Output the [x, y] coordinate of the center of the cell containing the given text.  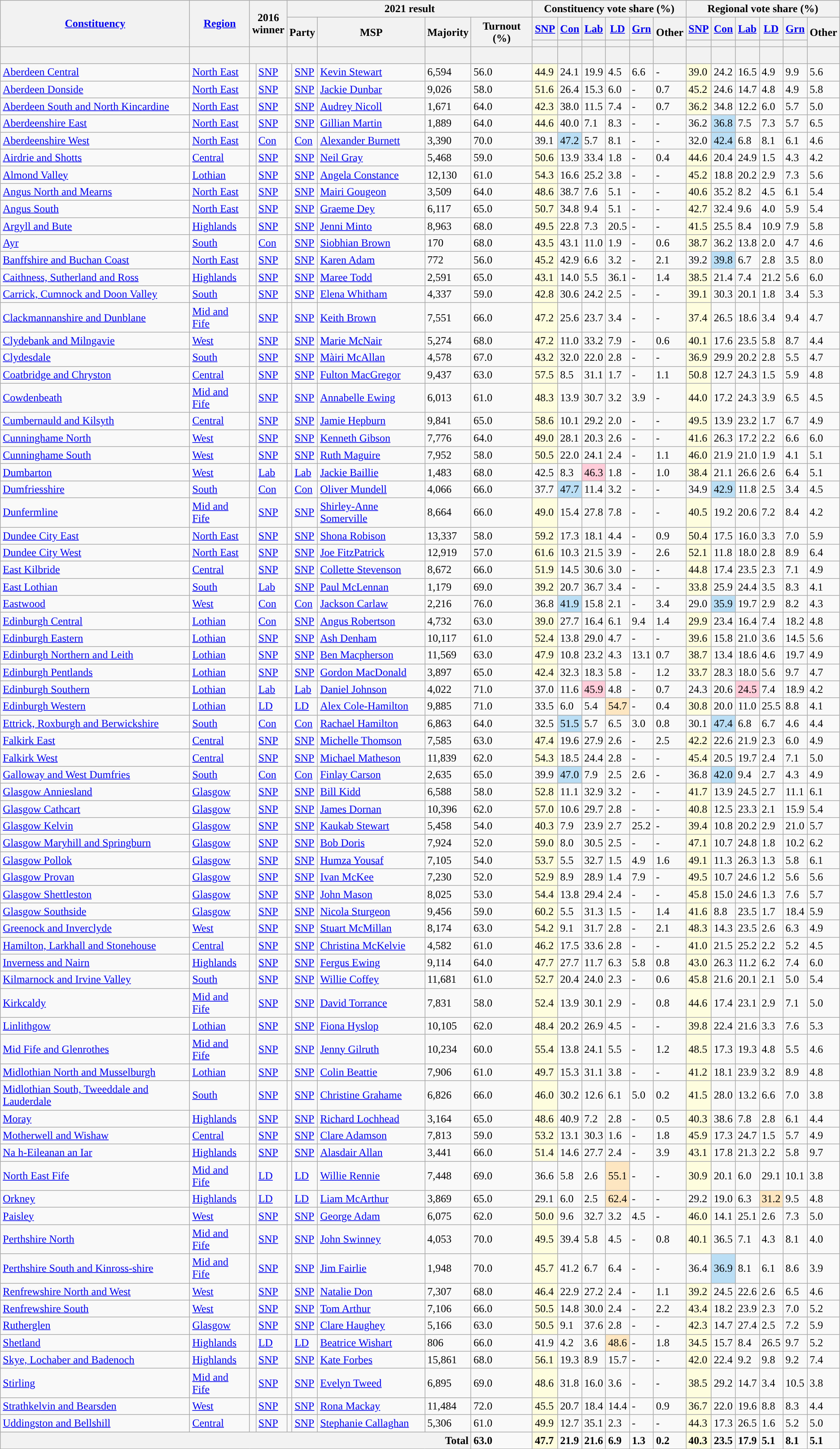
Kaukab Stewart [372, 826]
18.8 [723, 175]
Graeme Dey [372, 209]
14.3 [723, 928]
43.5 [545, 243]
Dundee City East [95, 535]
22.9 [570, 1291]
44.0 [699, 398]
Alex Cole-Hamilton [372, 706]
37.7 [545, 489]
10.9 [771, 226]
Region [220, 23]
33.6 [594, 946]
Mairi Gougeon [372, 192]
24.9 [748, 158]
18.9 [795, 689]
3,897 [448, 672]
1,948 [448, 1268]
43.4 [699, 1309]
Angus South [95, 209]
Paul McLennan [372, 587]
9.5 [795, 1199]
Clydesdale [95, 358]
51.6 [545, 89]
28.0 [723, 1095]
Regional vote share (%) [763, 9]
3,869 [448, 1199]
36.5 [723, 1239]
36.6 [545, 1176]
60.0 [502, 1049]
20.3 [594, 438]
6,594 [448, 72]
58.6 [545, 421]
49.7 [545, 1072]
22.8 [570, 226]
Keith Brown [372, 318]
Ayr [95, 243]
32.9 [594, 792]
Edinburgh Pentlands [95, 672]
48.5 [699, 1049]
33.8 [699, 587]
44.3 [699, 1423]
Clare Haughey [372, 1326]
19.9 [594, 72]
Constituency [95, 23]
Michelle Thomson [372, 740]
32.5 [545, 723]
Edinburgh Northern and Leith [95, 655]
Aberdeen Central [95, 72]
33.4 [594, 158]
Midlothian South, Tweeddale and Lauderdale [95, 1095]
6,588 [448, 792]
21.1 [723, 472]
Turnout (%) [502, 32]
Shona Robison [372, 535]
George Adam [372, 1216]
42.2 [699, 740]
Christine Grahame [372, 1095]
26.6 [748, 472]
Renfrewshire North and West [95, 1291]
67.0 [502, 358]
Gillian Martin [372, 123]
Fergus Ewing [372, 963]
10.2 [795, 843]
Glasgow Provan [95, 877]
44.8 [699, 570]
Natalie Don [372, 1291]
17.8 [723, 1153]
12,130 [448, 175]
4,337 [448, 294]
23.4 [723, 621]
7.5 [748, 123]
2,216 [448, 604]
6,863 [448, 723]
Jenny Gilruth [372, 1049]
Siobhian Brown [372, 243]
8,174 [448, 928]
33.5 [545, 706]
Bill Kidd [372, 792]
Kate Forbes [372, 1360]
55.4 [545, 1049]
30.8 [699, 706]
Edinburgh Central [95, 621]
Renfrewshire South [95, 1309]
14.1 [723, 1216]
David Torrance [372, 1002]
Ivan McKee [372, 877]
Uddingston and Bellshill [95, 1423]
50.6 [545, 158]
6,826 [448, 1095]
38.6 [723, 1119]
Oliver Mundell [372, 489]
30.9 [699, 1176]
26.4 [570, 89]
Jackie Dunbar [372, 89]
5,458 [448, 826]
37.0 [545, 689]
57.5 [545, 375]
11,484 [448, 1406]
East Kilbride [95, 570]
12,919 [448, 553]
Clydebank and Milngavie [95, 341]
51.9 [545, 570]
45.4 [699, 757]
31.3 [594, 911]
54.2 [545, 928]
11,681 [448, 980]
6,895 [448, 1383]
Ben Macpherson [372, 655]
40.6 [699, 192]
6.9 [617, 1440]
7,831 [448, 1002]
Fulton MacGregor [372, 375]
Fiona Hyslop [372, 1026]
27.9 [594, 740]
Beatrice Wishart [372, 1343]
6,013 [448, 398]
Glasgow Pollok [95, 860]
Shetland [95, 1343]
15,861 [448, 1360]
Argyll and Bute [95, 226]
7,585 [448, 740]
7,813 [448, 1136]
34.9 [699, 489]
19.0 [723, 1199]
Party [302, 32]
8.6 [795, 1268]
Total [236, 1440]
12.5 [723, 809]
Annabelle Ewing [372, 398]
772 [448, 260]
12.6 [594, 1095]
7,448 [448, 1176]
Stuart McMillan [372, 928]
11.3 [723, 860]
40.5 [699, 512]
54.4 [545, 894]
47.9 [545, 655]
9,885 [448, 706]
4,732 [448, 621]
33.7 [699, 672]
Glasgow Anniesland [95, 792]
51.5 [570, 723]
Clackmannanshire and Dunblane [95, 318]
9,437 [448, 375]
1,889 [448, 123]
47.0 [570, 775]
Angus North and Mearns [95, 192]
1,483 [448, 472]
North East Fife [95, 1176]
2021 result [409, 9]
Almond Valley [95, 175]
1,179 [448, 587]
Edinburgh Western [95, 706]
49.1 [699, 860]
Glasgow Maryhill and Springburn [95, 843]
10,105 [448, 1026]
Willie Rennie [372, 1176]
Cunninghame North [95, 438]
Aberdeen South and North Kincardine [95, 106]
Maree Todd [372, 277]
2,635 [448, 775]
46.3 [594, 472]
8.5 [570, 375]
Colin Beattie [372, 1072]
Daniel Johnson [372, 689]
10.3 [570, 553]
4,066 [448, 489]
806 [448, 1343]
11.4 [594, 489]
Dunfermline [95, 512]
23.3 [748, 809]
1,671 [448, 106]
27.4 [748, 1326]
Edinburgh Eastern [95, 638]
4,578 [448, 358]
3,509 [448, 192]
Neil Gray [372, 158]
20.0 [723, 706]
Christina McKelvie [372, 946]
28.1 [570, 438]
26.9 [594, 1026]
7,906 [448, 1072]
12.2 [748, 106]
39.6 [699, 638]
46.4 [545, 1291]
Airdrie and Shotts [95, 158]
3,441 [448, 1153]
28.9 [594, 877]
30.0 [594, 1309]
4,053 [448, 1239]
23.7 [594, 318]
6,075 [448, 1216]
32.4 [723, 209]
9,114 [448, 963]
50.0 [545, 1216]
Kirkcaldy [95, 1002]
40.9 [570, 1119]
2016winner [268, 23]
Kevin Stewart [372, 72]
0.5 [669, 1119]
35.1 [594, 1423]
15.4 [570, 512]
9,456 [448, 911]
10,117 [448, 638]
19.2 [723, 512]
25.1 [748, 1216]
10.5 [795, 1383]
Tom Arthur [372, 1309]
4,022 [448, 689]
53.2 [545, 1136]
Kilmarnock and Irvine Valley [95, 980]
51.4 [545, 1153]
9.9 [795, 72]
Jim Fairlie [372, 1268]
3,164 [448, 1119]
48.4 [545, 1026]
10,396 [448, 809]
Aberdeen Donside [95, 89]
Linlithgow [95, 1026]
8,664 [448, 512]
8.7 [795, 341]
John Mason [372, 894]
55.1 [617, 1176]
43.2 [545, 358]
7,106 [448, 1309]
4,582 [448, 946]
56.1 [545, 1360]
Nicola Sturgeon [372, 911]
170 [448, 243]
7,776 [448, 438]
5,166 [448, 1326]
5,306 [448, 1423]
60.2 [545, 911]
15.0 [723, 894]
5,274 [448, 341]
25.9 [723, 587]
Rachael Hamilton [372, 723]
14.8 [570, 1309]
Midlothian North and Musselburgh [95, 1072]
9,026 [448, 89]
31.2 [771, 1199]
18.5 [570, 757]
16.6 [570, 175]
Eastwood [95, 604]
Perthshire South and Kinross-shire [95, 1268]
45.5 [545, 1406]
36.1 [617, 277]
23.1 [748, 1002]
Inverness and Nairn [95, 963]
50.4 [699, 535]
37.6 [594, 1326]
21.4 [723, 277]
50.8 [699, 375]
52.8 [545, 792]
Mid Fife and Glenrothes [95, 1049]
13.2 [748, 1095]
Richard Lochhead [372, 1119]
9,841 [448, 421]
32.3 [570, 672]
Moray [95, 1119]
35.9 [723, 604]
38.4 [699, 472]
11,569 [448, 655]
3,390 [448, 140]
11.5 [594, 106]
Bob Doris [372, 843]
47.1 [699, 843]
59.2 [545, 535]
Kenneth Gibson [372, 438]
11.6 [570, 689]
14.0 [570, 277]
7,230 [448, 877]
Coatbridge and Chryston [95, 375]
28.3 [723, 672]
40.8 [699, 809]
61.6 [545, 553]
33.2 [594, 341]
Ruth Maguire [372, 455]
30.5 [594, 843]
Dumfriesshire [95, 489]
72.0 [502, 1406]
18.3 [594, 672]
7,307 [448, 1291]
29.4 [594, 894]
43.0 [699, 963]
Evelyn Tweed [372, 1383]
30.2 [570, 1095]
30.7 [594, 398]
15.9 [795, 809]
53.7 [545, 860]
Humza Yousaf [372, 860]
25.6 [570, 318]
37.4 [699, 318]
Glasgow Shettleston [95, 894]
Motherwell and Wishaw [95, 1136]
52.9 [545, 877]
54.7 [617, 706]
Finlay Carson [372, 775]
East Lothian [95, 587]
Aberdeenshire East [95, 123]
44.9 [545, 72]
Paisley [95, 1216]
Jenni Minto [372, 226]
Falkirk West [95, 757]
11,839 [448, 757]
Aberdeenshire West [95, 140]
10.6 [570, 809]
Ash Denham [372, 638]
29.7 [594, 809]
1.0 [669, 472]
MSP [372, 32]
Galloway and West Dumfries [95, 775]
Michael Matheson [372, 757]
Angela Constance [372, 175]
6,117 [448, 209]
14.4 [617, 1406]
31.8 [570, 1383]
Caithness, Sutherland and Ross [95, 277]
Orkney [95, 1199]
27.8 [594, 512]
42.5 [545, 472]
Cunninghame South [95, 455]
Rutherglen [95, 1326]
17.9 [748, 1440]
10,234 [448, 1049]
Liam McArthur [372, 1199]
Stirling [95, 1383]
Shirley-Anne Somerville [372, 512]
Jackson Carlaw [372, 604]
24.0 [594, 980]
46.2 [545, 946]
Na h-Eileanan an Iar [95, 1153]
2,591 [448, 277]
45.7 [545, 1268]
Majority [448, 32]
21.2 [771, 277]
Rona Mackay [372, 1406]
Elena Whitham [372, 294]
24.8 [748, 843]
17.6 [723, 341]
14.6 [570, 1153]
Greenock and Inverclyde [95, 928]
41.0 [699, 946]
21.3 [748, 1153]
Jamie Hepburn [372, 421]
13.4 [723, 655]
Glasgow Cathcart [95, 809]
Glasgow Southside [95, 911]
Dumbarton [95, 472]
Audrey Nicoll [372, 106]
John Swinney [372, 1239]
41.7 [699, 792]
Dundee City West [95, 553]
7,952 [448, 455]
24.7 [748, 1136]
Màiri McAllan [372, 358]
16.5 [748, 72]
Clare Adamson [372, 1136]
Ettrick, Roxburgh and Berwickshire [95, 723]
9.8 [771, 1360]
Banffshire and Buchan Coast [95, 260]
35.2 [723, 192]
Constituency vote share (%) [609, 9]
7,924 [448, 843]
Alexander Burnett [372, 140]
52.1 [699, 553]
Strathkelvin and Bearsden [95, 1406]
Angus Robertson [372, 621]
Gordon MacDonald [372, 672]
52.7 [545, 980]
8,025 [448, 894]
27.2 [594, 1291]
40.0 [570, 123]
42.7 [699, 209]
11.2 [748, 963]
36.4 [699, 1268]
7,105 [448, 860]
Stephanie Callaghan [372, 1423]
Collette Stevenson [372, 570]
Cowdenbeath [95, 398]
Karen Adam [372, 260]
31.7 [594, 928]
Glasgow Kelvin [95, 826]
8,672 [448, 570]
Falkirk East [95, 740]
39.9 [545, 775]
50.7 [545, 209]
8,963 [448, 226]
38.0 [570, 106]
Alasdair Allan [372, 1153]
7,551 [448, 318]
Cumbernauld and Kilsyth [95, 421]
Skye, Lochaber and Badenoch [95, 1360]
42.8 [545, 294]
Jackie Baillie [372, 472]
34.5 [699, 1343]
76.0 [502, 604]
Carrick, Cumnock and Doon Valley [95, 294]
53.0 [502, 894]
James Dornan [372, 809]
Marie McNair [372, 341]
62.4 [617, 1199]
Willie Coffey [372, 980]
13,337 [448, 535]
49.9 [545, 1423]
11.7 [594, 963]
Hamilton, Larkhall and Stonehouse [95, 946]
Edinburgh Southern [95, 689]
Joe FitzPatrick [372, 553]
5,468 [448, 158]
Perthshire North [95, 1239]
